Return the (x, y) coordinate for the center point of the cell that contains the specified text.  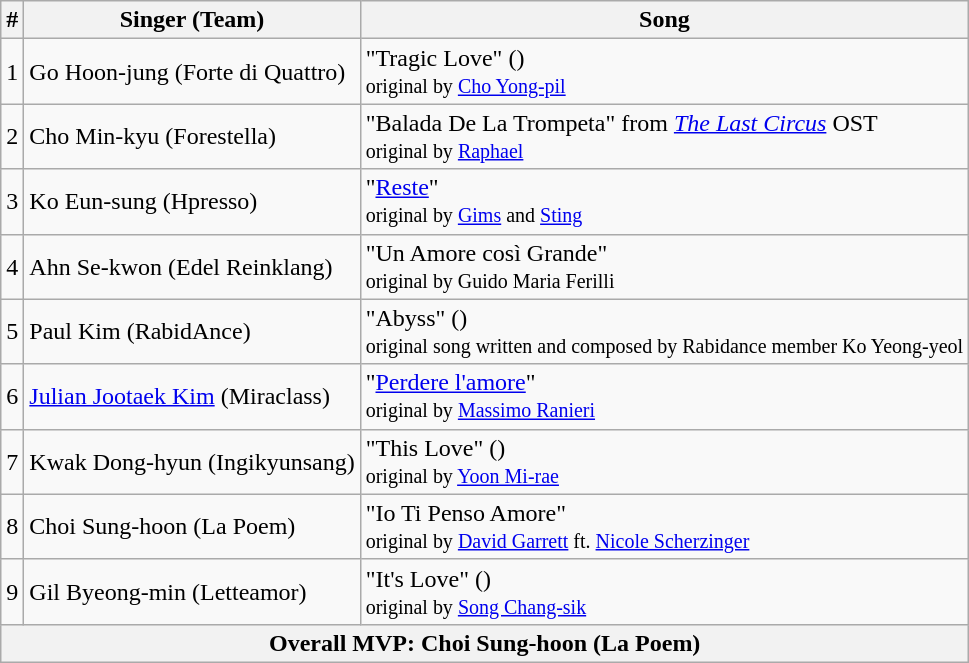
9 (12, 592)
8 (12, 526)
Paul Kim (RabidAnce) (192, 332)
"Abyss" () original song written and composed by Rabidance member Ko Yeong-yeol (664, 332)
Julian Jootaek Kim (Miraclass) (192, 396)
Singer (Team) (192, 20)
Cho Min-kyu (Forestella) (192, 136)
"It's Love" () original by Song Chang-sik (664, 592)
"Reste" original by Gims and Sting (664, 202)
Kwak Dong-hyun (Ingikyunsang) (192, 462)
# (12, 20)
7 (12, 462)
"Perdere l'amore" original by Massimo Ranieri (664, 396)
3 (12, 202)
"Io Ti Penso Amore" original by David Garrett ft. Nicole Scherzinger (664, 526)
2 (12, 136)
"Balada De La Trompeta" from The Last Circus OST original by Raphael (664, 136)
Overall MVP: Choi Sung-hoon (La Poem) (485, 643)
"Un Amore così Grande" original by Guido Maria Ferilli (664, 266)
Ko Eun-sung (Hpresso) (192, 202)
"This Love" () original by Yoon Mi-rae (664, 462)
Ahn Se-kwon (Edel Reinklang) (192, 266)
1 (12, 72)
Go Hoon-jung (Forte di Quattro) (192, 72)
Gil Byeong-min (Letteamor) (192, 592)
4 (12, 266)
Song (664, 20)
6 (12, 396)
"Tragic Love" () original by Cho Yong-pil (664, 72)
Choi Sung-hoon (La Poem) (192, 526)
5 (12, 332)
